From the cell containing the given text, extract its center point as [X, Y] coordinate. 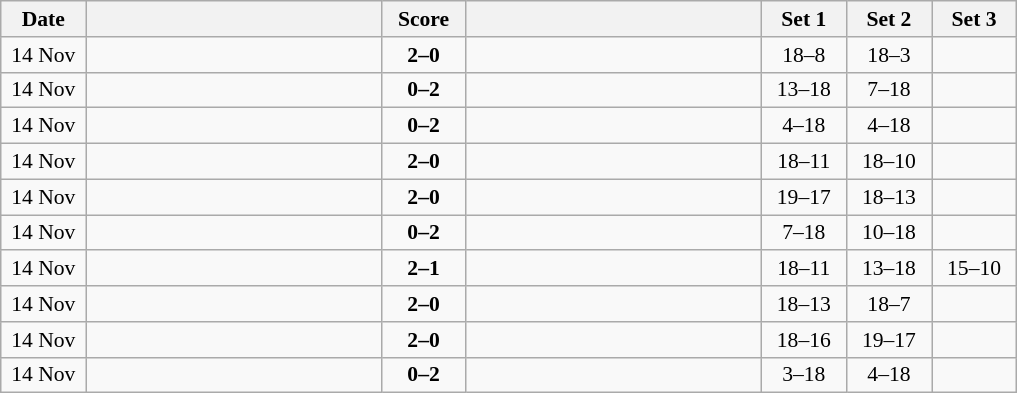
3–18 [804, 375]
18–8 [804, 55]
18–7 [888, 304]
18–3 [888, 55]
18–10 [888, 162]
18–16 [804, 340]
15–10 [974, 269]
Set 3 [974, 19]
Set 2 [888, 19]
Date [44, 19]
Score [424, 19]
2–1 [424, 269]
Set 1 [804, 19]
10–18 [888, 233]
